Search for the cell housing the specified text and yield its (x, y) center coordinate. 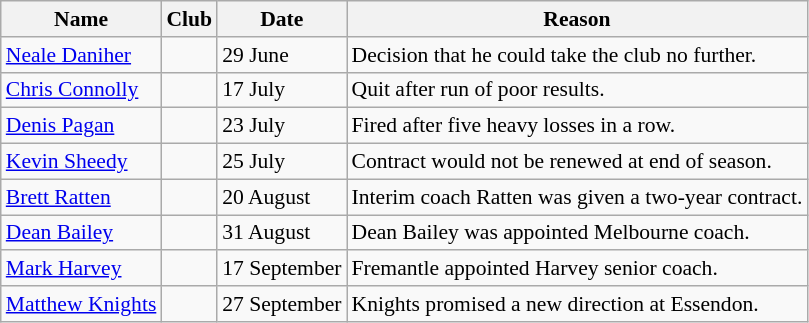
Chris Connolly (82, 90)
31 August (282, 233)
Fremantle appointed Harvey senior coach. (578, 269)
Reason (578, 19)
Date (282, 19)
Brett Ratten (82, 197)
Denis Pagan (82, 126)
Fired after five heavy losses in a row. (578, 126)
Mark Harvey (82, 269)
Quit after run of poor results. (578, 90)
27 September (282, 304)
Name (82, 19)
29 June (282, 55)
17 July (282, 90)
Club (189, 19)
Dean Bailey (82, 233)
Contract would not be renewed at end of season. (578, 162)
Knights promised a new direction at Essendon. (578, 304)
17 September (282, 269)
20 August (282, 197)
25 July (282, 162)
Decision that he could take the club no further. (578, 55)
Neale Daniher (82, 55)
Dean Bailey was appointed Melbourne coach. (578, 233)
Matthew Knights (82, 304)
23 July (282, 126)
Interim coach Ratten was given a two-year contract. (578, 197)
Kevin Sheedy (82, 162)
